Detect which cell encompasses the target text, then output its (x, y) center coordinate. 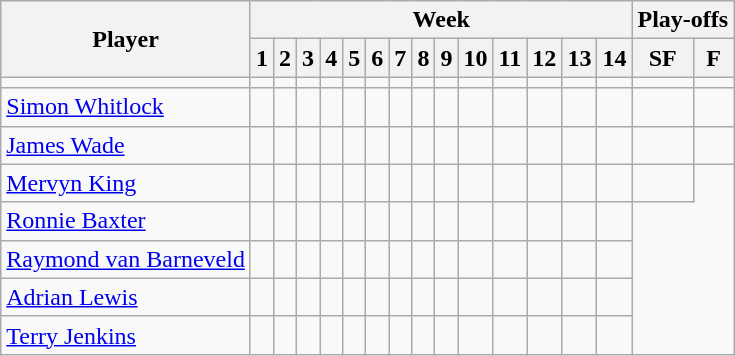
Week (441, 20)
Player (126, 39)
5 (354, 58)
11 (510, 58)
Play-offs (683, 20)
SF (662, 58)
8 (424, 58)
Ronnie Baxter (126, 221)
10 (476, 58)
14 (614, 58)
Adrian Lewis (126, 297)
F (713, 58)
1 (262, 58)
Terry Jenkins (126, 335)
Mervyn King (126, 183)
3 (308, 58)
2 (284, 58)
James Wade (126, 145)
4 (332, 58)
Raymond van Barneveld (126, 259)
9 (446, 58)
13 (580, 58)
12 (544, 58)
Simon Whitlock (126, 107)
6 (378, 58)
7 (400, 58)
